Locate the cell with the specified text and output its (X, Y) center coordinate. 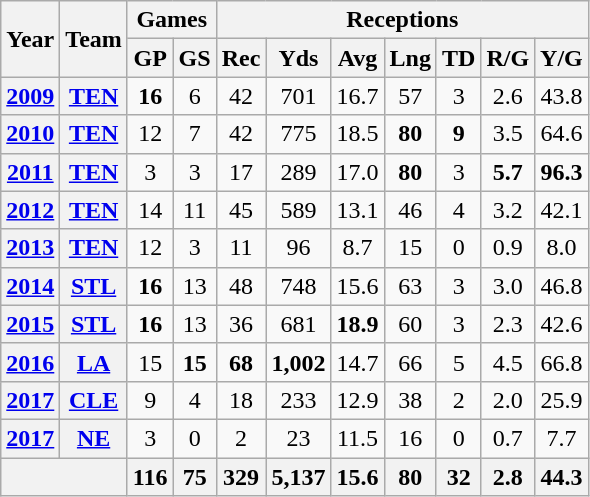
2010 (30, 134)
18 (241, 400)
CLE (94, 400)
2016 (30, 362)
Year (30, 39)
Y/G (562, 58)
5 (458, 362)
233 (298, 400)
289 (298, 172)
7 (194, 134)
GP (150, 58)
64.6 (562, 134)
96 (298, 248)
5.7 (508, 172)
Avg (358, 58)
R/G (508, 58)
329 (241, 477)
14.7 (358, 362)
25.9 (562, 400)
3.5 (508, 134)
17.0 (358, 172)
11.5 (358, 438)
96.3 (562, 172)
45 (241, 210)
66 (410, 362)
48 (241, 286)
8.7 (358, 248)
2012 (30, 210)
4.5 (508, 362)
2.6 (508, 96)
2013 (30, 248)
5,137 (298, 477)
17 (241, 172)
32 (458, 477)
3.0 (508, 286)
LA (94, 362)
748 (298, 286)
46.8 (562, 286)
NE (94, 438)
2.0 (508, 400)
589 (298, 210)
18.9 (358, 324)
57 (410, 96)
44.3 (562, 477)
2011 (30, 172)
43.8 (562, 96)
1,002 (298, 362)
2.3 (508, 324)
GS (194, 58)
2014 (30, 286)
63 (410, 286)
23 (298, 438)
0.7 (508, 438)
8.0 (562, 248)
2.8 (508, 477)
38 (410, 400)
Rec (241, 58)
2015 (30, 324)
42.1 (562, 210)
681 (298, 324)
46 (410, 210)
42.6 (562, 324)
116 (150, 477)
60 (410, 324)
775 (298, 134)
36 (241, 324)
68 (241, 362)
701 (298, 96)
18.5 (358, 134)
Yds (298, 58)
16.7 (358, 96)
6 (194, 96)
Lng (410, 58)
7.7 (562, 438)
Games (172, 20)
2009 (30, 96)
14 (150, 210)
13.1 (358, 210)
0.9 (508, 248)
TD (458, 58)
Receptions (402, 20)
66.8 (562, 362)
75 (194, 477)
Team (94, 39)
12.9 (358, 400)
3.2 (508, 210)
